Pinpoint the cell where the given text exists, returning its (X, Y) midpoint coordinate. 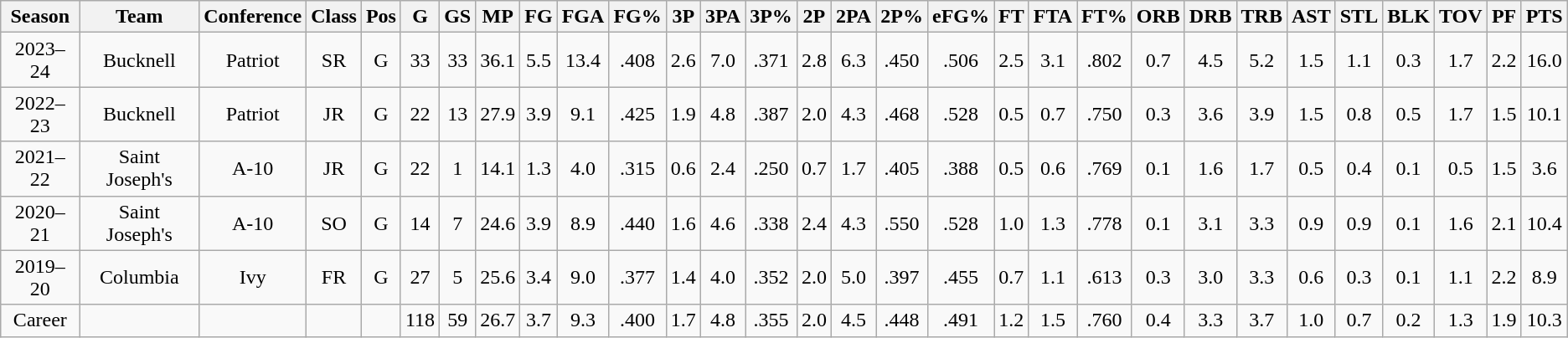
.468 (902, 114)
.355 (771, 320)
2.8 (814, 60)
.387 (771, 114)
0.8 (1359, 114)
FT% (1105, 17)
Team (139, 17)
1 (457, 169)
3.4 (539, 278)
.440 (637, 223)
7 (457, 223)
3.0 (1210, 278)
Pos (380, 17)
PF (1504, 17)
27 (420, 278)
2021–22 (40, 169)
.455 (960, 278)
.802 (1105, 60)
2.1 (1504, 223)
5.5 (539, 60)
59 (457, 320)
FT (1011, 17)
14 (420, 223)
FTA (1052, 17)
2.5 (1011, 60)
TOV (1461, 17)
10.4 (1545, 223)
SR (334, 60)
7.0 (722, 60)
9.0 (583, 278)
.408 (637, 60)
.371 (771, 60)
2019–20 (40, 278)
.760 (1105, 320)
STL (1359, 17)
27.9 (498, 114)
9.3 (583, 320)
10.3 (1545, 320)
0.2 (1409, 320)
3P (683, 17)
FG% (637, 17)
26.7 (498, 320)
.491 (960, 320)
GS (457, 17)
ORB (1158, 17)
Career (40, 320)
1.2 (1011, 320)
MP (498, 17)
AST (1311, 17)
eFG% (960, 17)
.448 (902, 320)
1.4 (683, 278)
14.1 (498, 169)
2P (814, 17)
.750 (1105, 114)
5.0 (853, 278)
.550 (902, 223)
Season (40, 17)
.613 (1105, 278)
.388 (960, 169)
Conference (253, 17)
24.6 (498, 223)
2020–21 (40, 223)
13 (457, 114)
2PA (853, 17)
.400 (637, 320)
36.1 (498, 60)
FR (334, 278)
2022–23 (40, 114)
.315 (637, 169)
.250 (771, 169)
Columbia (139, 278)
5 (457, 278)
9.1 (583, 114)
FG (539, 17)
16.0 (1545, 60)
118 (420, 320)
2P% (902, 17)
2.6 (683, 60)
PTS (1545, 17)
.397 (902, 278)
13.4 (583, 60)
.405 (902, 169)
10.1 (1545, 114)
.352 (771, 278)
Ivy (253, 278)
6.3 (853, 60)
.338 (771, 223)
5.2 (1261, 60)
Class (334, 17)
.425 (637, 114)
BLK (1409, 17)
.377 (637, 278)
DRB (1210, 17)
TRB (1261, 17)
4.6 (722, 223)
.506 (960, 60)
SO (334, 223)
3PA (722, 17)
.769 (1105, 169)
2023–24 (40, 60)
3P% (771, 17)
FGA (583, 17)
.450 (902, 60)
25.6 (498, 278)
.778 (1105, 223)
